Output the [X, Y] coordinate of the center of the cell containing the given text.  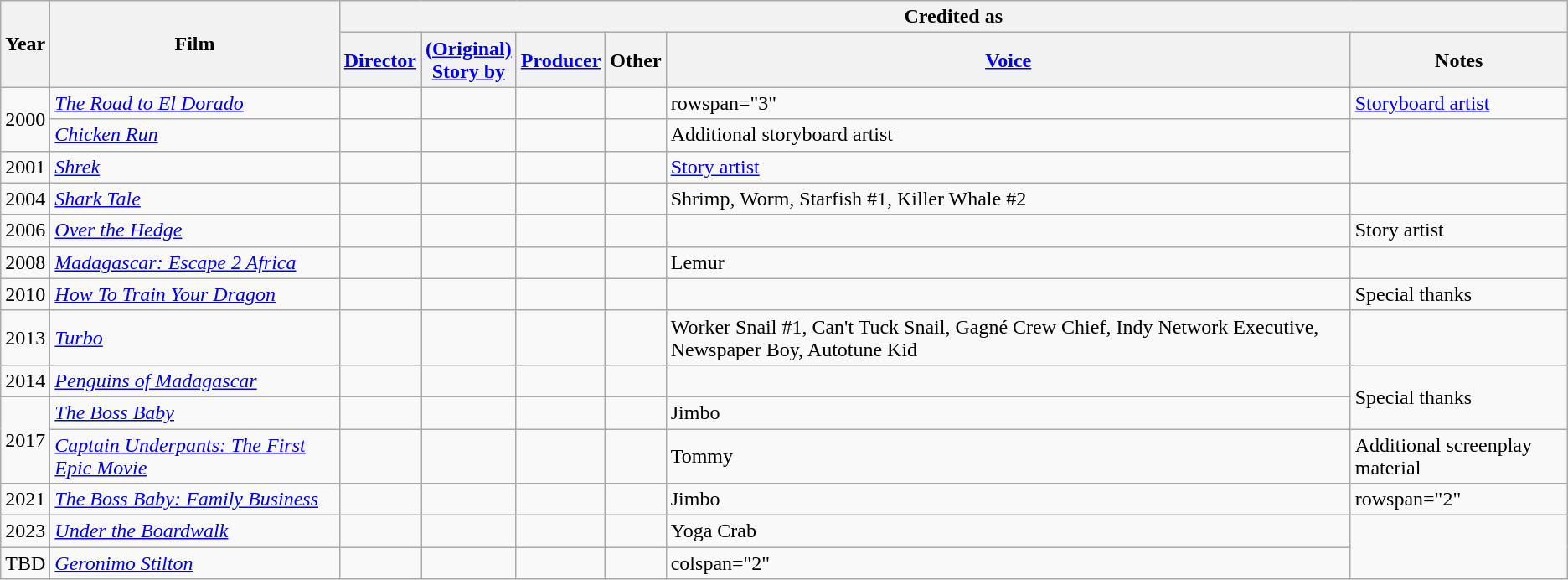
(Original)Story by [468, 60]
Shrimp, Worm, Starfish #1, Killer Whale #2 [1008, 199]
TBD [25, 563]
Geronimo Stilton [194, 563]
rowspan="3" [1008, 103]
2006 [25, 230]
2013 [25, 337]
2008 [25, 262]
Turbo [194, 337]
Shrek [194, 167]
Captain Underpants: The First Epic Movie [194, 456]
Other [636, 60]
Producer [561, 60]
Director [380, 60]
2014 [25, 381]
Film [194, 44]
Lemur [1008, 262]
Penguins of Madagascar [194, 381]
2023 [25, 531]
The Road to El Dorado [194, 103]
Additional storyboard artist [1008, 135]
Shark Tale [194, 199]
2000 [25, 119]
Credited as [953, 17]
Tommy [1008, 456]
Chicken Run [194, 135]
Worker Snail #1, Can't Tuck Snail, Gagné Crew Chief, Indy Network Executive, Newspaper Boy, Autotune Kid [1008, 337]
rowspan="2" [1459, 500]
2021 [25, 500]
Madagascar: Escape 2 Africa [194, 262]
The Boss Baby [194, 412]
Yoga Crab [1008, 531]
Voice [1008, 60]
Under the Boardwalk [194, 531]
Notes [1459, 60]
Over the Hedge [194, 230]
Storyboard artist [1459, 103]
2001 [25, 167]
2017 [25, 439]
The Boss Baby: Family Business [194, 500]
Year [25, 44]
Additional screenplay material [1459, 456]
colspan="2" [1008, 563]
How To Train Your Dragon [194, 294]
2010 [25, 294]
2004 [25, 199]
